Capture the cell that displays the provided text and extract its (x, y) central coordinate. 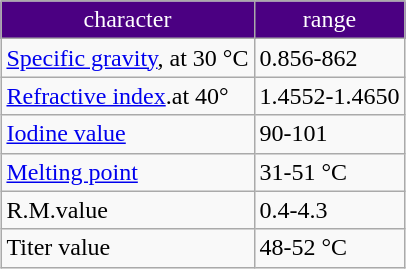
48-52 °C (330, 248)
90-101 (330, 134)
0.856-862 (330, 58)
1.4552-1.4650 (330, 96)
Titer value (128, 248)
Melting point (128, 172)
Iodine value (128, 134)
0.4-4.3 (330, 210)
range (330, 20)
31-51 °C (330, 172)
Specific gravity, at 30 °C (128, 58)
character (128, 20)
R.M.value (128, 210)
Refractive index.at 40° (128, 96)
